Pinpoint the cell where the given text exists, returning its [X, Y] midpoint coordinate. 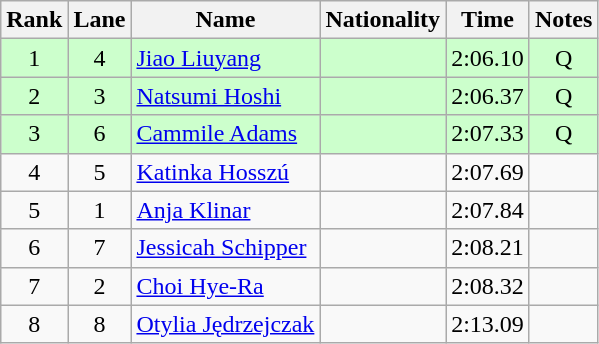
2:07.69 [488, 172]
Otylia Jędrzejczak [226, 324]
Notes [563, 20]
Cammile Adams [226, 134]
Nationality [383, 20]
Time [488, 20]
Jessicah Schipper [226, 248]
Lane [100, 20]
2:13.09 [488, 324]
Choi Hye-Ra [226, 286]
Katinka Hosszú [226, 172]
2:06.37 [488, 96]
2:08.32 [488, 286]
2:06.10 [488, 58]
Jiao Liuyang [226, 58]
2:08.21 [488, 248]
Natsumi Hoshi [226, 96]
Anja Klinar [226, 210]
2:07.84 [488, 210]
2:07.33 [488, 134]
Rank [34, 20]
Name [226, 20]
